Determine the [x, y] coordinate at the center of the cell enclosing the given text.  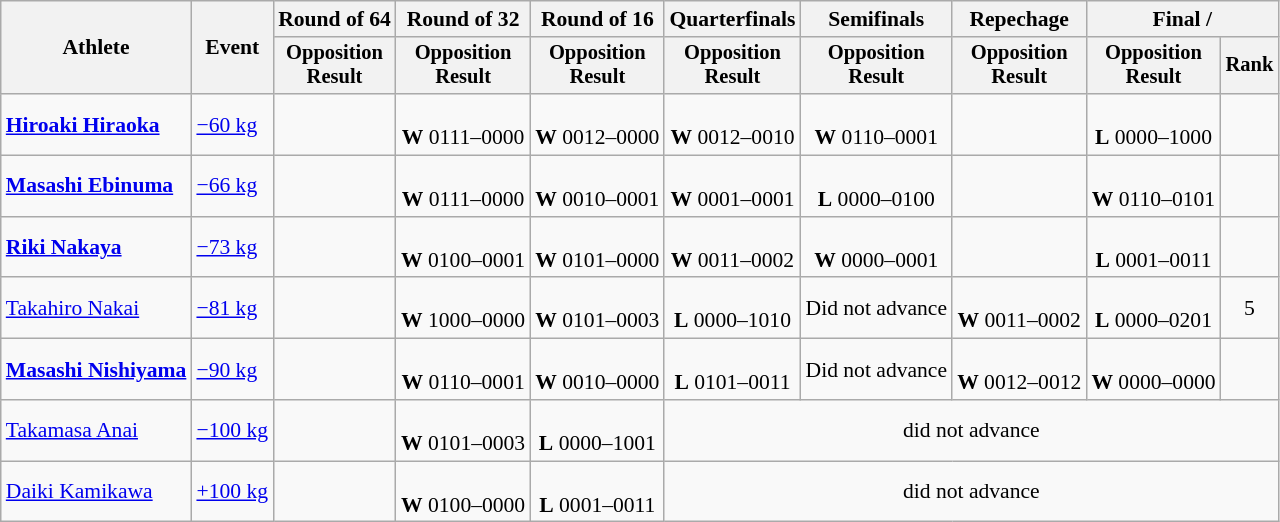
W 0001–0001 [732, 186]
Repechage [1019, 19]
W 0000–0001 [876, 248]
Athlete [96, 48]
L 0101–0011 [732, 370]
Round of 32 [463, 19]
Takahiro Nakai [96, 308]
Masashi Ebinuma [96, 186]
−90 kg [232, 370]
Rank [1250, 66]
Daiki Kamikawa [96, 492]
W 0012–0010 [732, 124]
Round of 16 [597, 19]
W 0110–0101 [1153, 186]
−66 kg [232, 186]
L 0000–1010 [732, 308]
Final / [1182, 19]
+100 kg [232, 492]
L 0000–0100 [876, 186]
W 0100–0001 [463, 248]
W 0010–0000 [597, 370]
W 0010–0001 [597, 186]
L 0000–0201 [1153, 308]
Semifinals [876, 19]
Takamasa Anai [96, 430]
Event [232, 48]
−81 kg [232, 308]
W 0012–0000 [597, 124]
Riki Nakaya [96, 248]
−60 kg [232, 124]
L 0000–1001 [597, 430]
−100 kg [232, 430]
L 0000–1000 [1153, 124]
W 1000–0000 [463, 308]
Hiroaki Hiraoka [96, 124]
Round of 64 [334, 19]
−73 kg [232, 248]
Masashi Nishiyama [96, 370]
W 0101–0000 [597, 248]
W 0012–0012 [1019, 370]
5 [1250, 308]
Quarterfinals [732, 19]
W 0000–0000 [1153, 370]
W 0100–0000 [463, 492]
